Find where the given text appears and provide that cell's center as [x, y] coordinate. 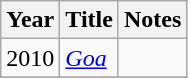
Year [30, 20]
2010 [30, 58]
Goa [90, 58]
Title [90, 20]
Notes [152, 20]
